From the cell containing the given text, extract its center point as [x, y] coordinate. 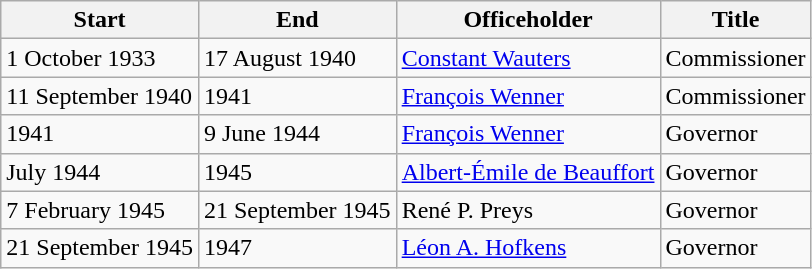
Start [100, 20]
Constant Wauters [528, 58]
7 February 1945 [100, 210]
1 October 1933 [100, 58]
1947 [297, 248]
Officeholder [528, 20]
Léon A. Hofkens [528, 248]
René P. Preys [528, 210]
End [297, 20]
11 September 1940 [100, 96]
1945 [297, 172]
July 1944 [100, 172]
9 June 1944 [297, 134]
Title [736, 20]
17 August 1940 [297, 58]
Albert-Émile de Beauffort [528, 172]
